Search for the cell housing the specified text and yield its (X, Y) center coordinate. 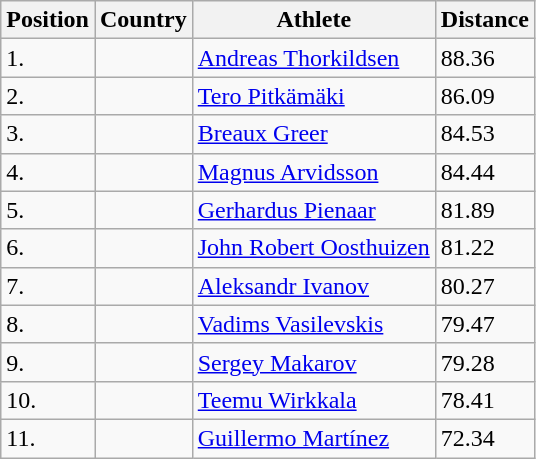
81.22 (484, 248)
Country (143, 20)
81.89 (484, 210)
78.41 (484, 400)
John Robert Oosthuizen (314, 248)
9. (48, 362)
Sergey Makarov (314, 362)
7. (48, 286)
5. (48, 210)
Andreas Thorkildsen (314, 58)
4. (48, 172)
84.53 (484, 134)
1. (48, 58)
10. (48, 400)
79.28 (484, 362)
3. (48, 134)
Gerhardus Pienaar (314, 210)
84.44 (484, 172)
Tero Pitkämäki (314, 96)
86.09 (484, 96)
Distance (484, 20)
Position (48, 20)
72.34 (484, 438)
Vadims Vasilevskis (314, 324)
11. (48, 438)
Breaux Greer (314, 134)
80.27 (484, 286)
79.47 (484, 324)
8. (48, 324)
6. (48, 248)
Magnus Arvidsson (314, 172)
88.36 (484, 58)
2. (48, 96)
Teemu Wirkkala (314, 400)
Athlete (314, 20)
Guillermo Martínez (314, 438)
Aleksandr Ivanov (314, 286)
